Determine the [x, y] coordinate at the center of the cell enclosing the given text.  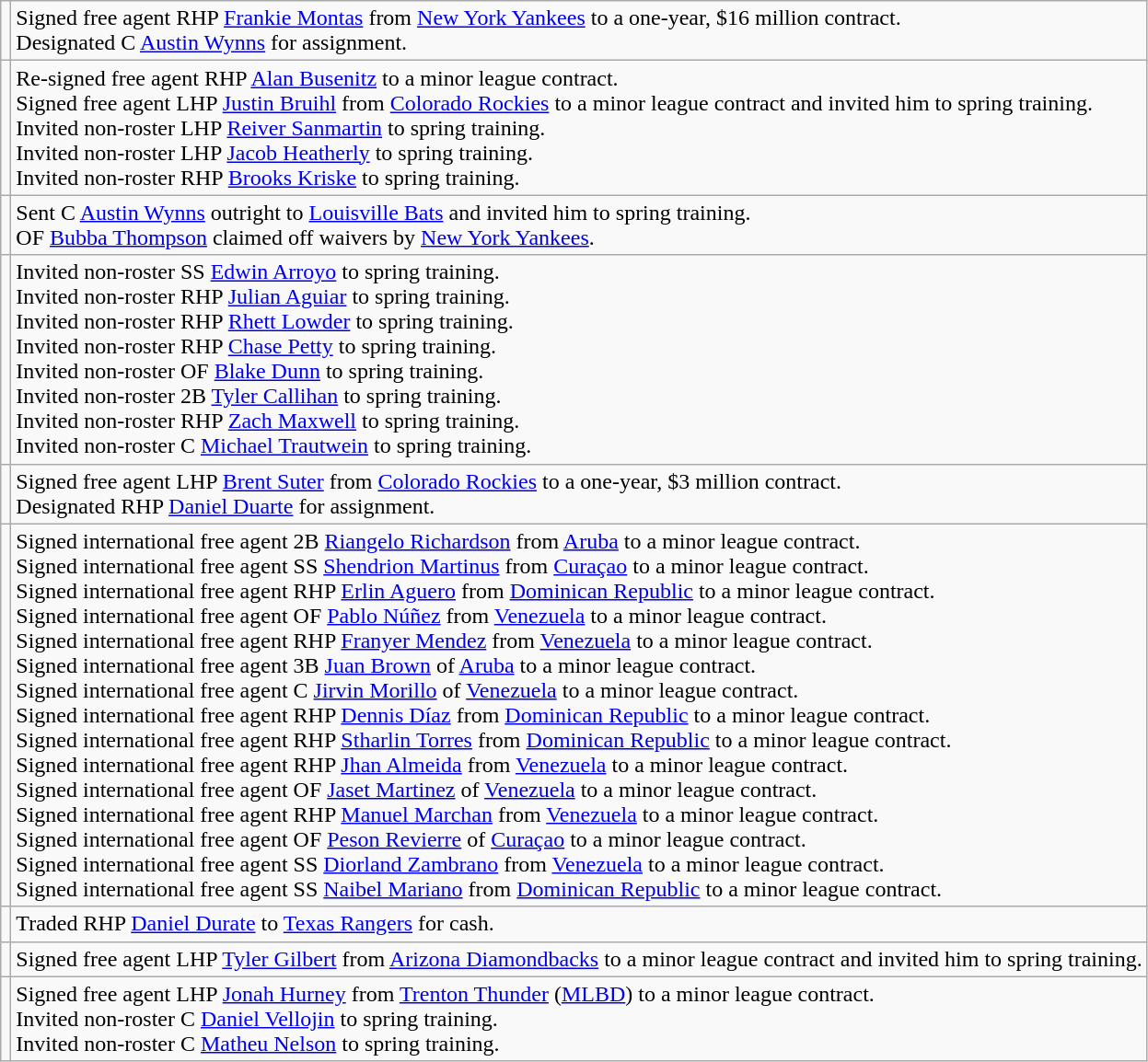
Signed free agent LHP Brent Suter from Colorado Rockies to a one-year, $3 million contract. Designated RHP Daniel Duarte for assignment. [579, 493]
Traded RHP Daniel Durate to Texas Rangers for cash. [579, 924]
Signed free agent RHP Frankie Montas from New York Yankees to a one-year, $16 million contract. Designated C Austin Wynns for assignment. [579, 31]
Sent C Austin Wynns outright to Louisville Bats and invited him to spring training. OF Bubba Thompson claimed off waivers by New York Yankees. [579, 225]
Signed free agent LHP Tyler Gilbert from Arizona Diamondbacks to a minor league contract and invited him to spring training. [579, 959]
